Determine the (x, y) coordinate at the center of the cell enclosing the given text.  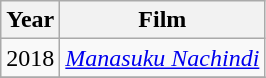
2018 (30, 58)
Manasuku Nachindi (162, 58)
Film (162, 20)
Year (30, 20)
